From the cell containing the given text, extract its center point as [X, Y] coordinate. 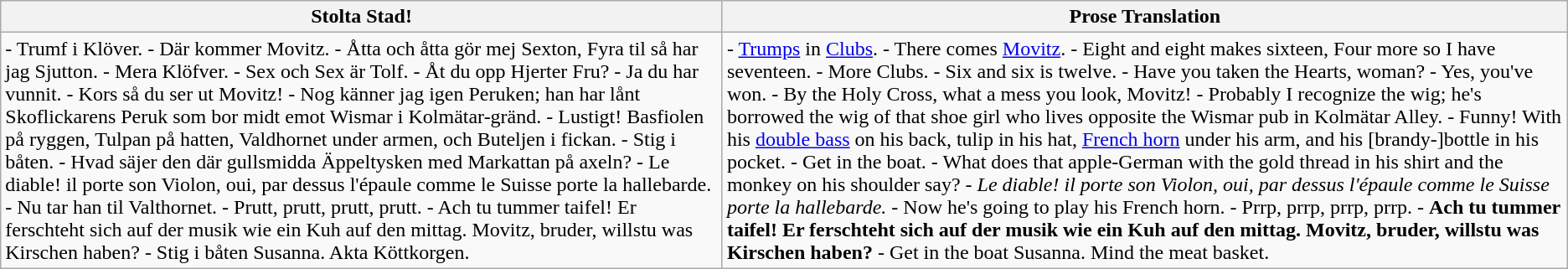
Stolta Stad! [362, 17]
Prose Translation [1144, 17]
